Search for the cell housing the specified text and yield its [X, Y] center coordinate. 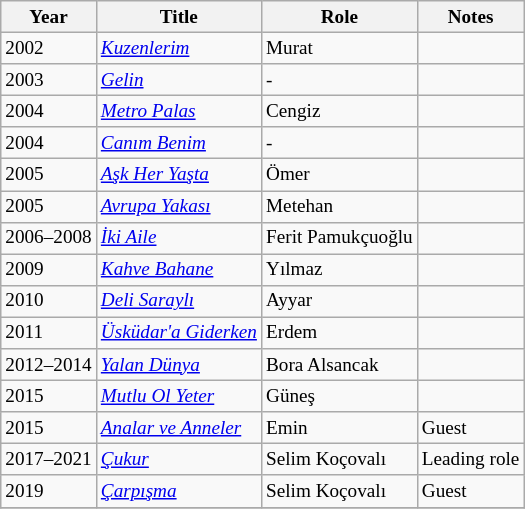
2002 [49, 48]
Leading role [470, 460]
Yılmaz [339, 270]
Ferit Pamukçuoğlu [339, 238]
2003 [49, 80]
Emin [339, 428]
2019 [49, 491]
Ömer [339, 175]
Kuzenlerim [178, 48]
Güneş [339, 396]
Canım Benim [178, 143]
Role [339, 17]
Metehan [339, 206]
Aşk Her Yaşta [178, 175]
Notes [470, 17]
2009 [49, 270]
Metro Palas [178, 111]
Title [178, 17]
Mutlu Ol Yeter [178, 396]
Yalan Dünya [178, 365]
Year [49, 17]
2006–2008 [49, 238]
Kahve Bahane [178, 270]
2011 [49, 333]
Gelin [178, 80]
Cengiz [339, 111]
2012–2014 [49, 365]
Bora Alsancak [339, 365]
Avrupa Yakası [178, 206]
Çarpışma [178, 491]
Murat [339, 48]
2017–2021 [49, 460]
İki Aile [178, 238]
Ayyar [339, 301]
Deli Saraylı [178, 301]
Erdem [339, 333]
Üsküdar'a Giderken [178, 333]
Analar ve Anneler [178, 428]
Çukur [178, 460]
2010 [49, 301]
